Extract the (x, y) coordinate from the center of the cell holding the provided text.  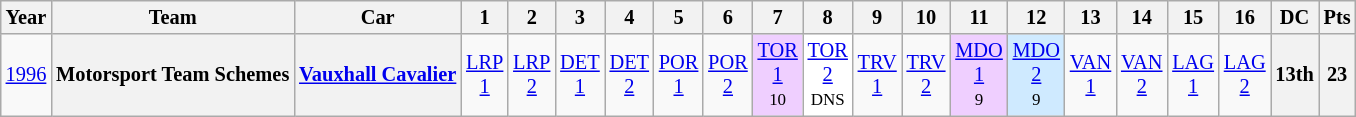
1 (484, 17)
6 (728, 17)
23 (1338, 75)
DET1 (580, 75)
16 (1245, 17)
DC (1294, 17)
Car (378, 17)
12 (1036, 17)
4 (630, 17)
7 (778, 17)
POR2 (728, 75)
2 (532, 17)
Team (172, 17)
TOR2DNS (828, 75)
10 (926, 17)
LAG1 (1193, 75)
VAN2 (1142, 75)
3 (580, 17)
TRV1 (878, 75)
POR1 (678, 75)
Pts (1338, 17)
13th (1294, 75)
5 (678, 17)
Year (26, 17)
TOR110 (778, 75)
15 (1193, 17)
DET2 (630, 75)
Vauxhall Cavalier (378, 75)
11 (978, 17)
14 (1142, 17)
1996 (26, 75)
Motorsport Team Schemes (172, 75)
9 (878, 17)
LAG2 (1245, 75)
LRP1 (484, 75)
LRP2 (532, 75)
TRV2 (926, 75)
VAN1 (1090, 75)
8 (828, 17)
MDO19 (978, 75)
13 (1090, 17)
MDO29 (1036, 75)
